Output the [X, Y] coordinate of the center of the cell containing the given text.  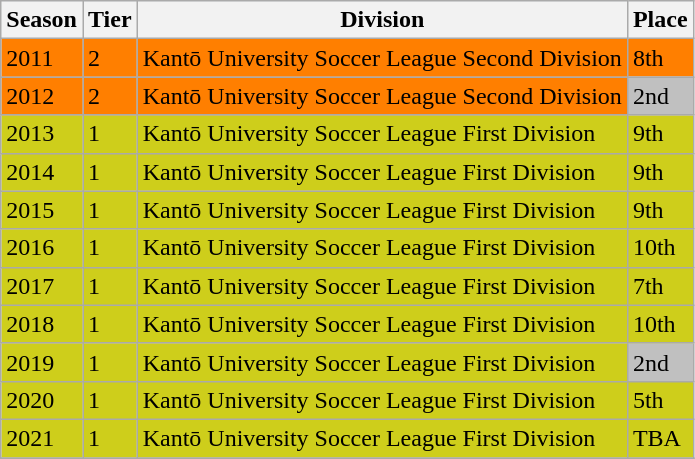
2016 [42, 248]
2011 [42, 58]
2017 [42, 286]
Season [42, 20]
8th [660, 58]
Place [660, 20]
2015 [42, 210]
2020 [42, 400]
2019 [42, 362]
Division [382, 20]
2013 [42, 134]
5th [660, 400]
2018 [42, 324]
Tier [110, 20]
TBA [660, 438]
2014 [42, 172]
7th [660, 286]
2021 [42, 438]
2012 [42, 96]
